Output the [X, Y] coordinate of the center of the cell containing the given text.  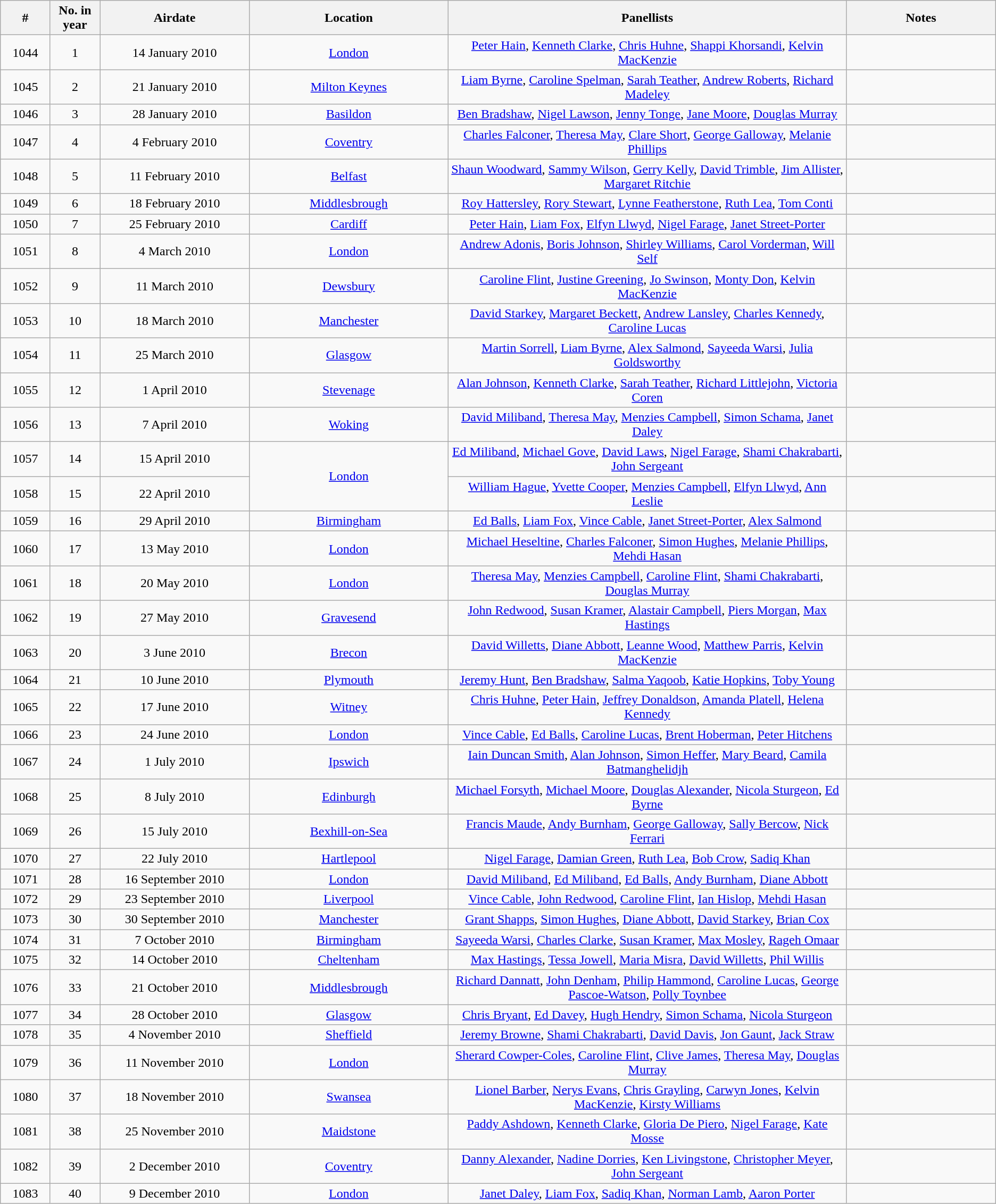
Charles Falconer, Theresa May, Clare Short, George Galloway, Melanie Phillips [647, 141]
Paddy Ashdown, Kenneth Clarke, Gloria De Piero, Nigel Farage, Kate Mosse [647, 1132]
Grant Shapps, Simon Hughes, Diane Abbott, David Starkey, Brian Cox [647, 919]
Theresa May, Menzies Campbell, Caroline Flint, Shami Chakrabarti, Douglas Murray [647, 583]
25 February 2010 [175, 224]
1052 [26, 286]
Sayeeda Warsi, Charles Clarke, Susan Kramer, Max Mosley, Rageh Omaar [647, 940]
16 [75, 521]
Nigel Farage, Damian Green, Ruth Lea, Bob Crow, Sadiq Khan [647, 858]
Notes [922, 18]
Alan Johnson, Kenneth Clarke, Sarah Teather, Richard Littlejohn, Victoria Coren [647, 389]
William Hague, Yvette Cooper, Menzies Campbell, Elfyn Llwyd, Ann Leslie [647, 494]
22 July 2010 [175, 858]
18 November 2010 [175, 1097]
23 [75, 734]
18 February 2010 [175, 204]
15 [75, 494]
1083 [26, 1193]
19 [75, 618]
1071 [26, 879]
1080 [26, 1097]
14 January 2010 [175, 52]
1061 [26, 583]
1058 [26, 494]
25 March 2010 [175, 355]
Dewsbury [348, 286]
8 July 2010 [175, 797]
1077 [26, 1015]
35 [75, 1035]
27 [75, 858]
Airdate [175, 18]
Michael Forsyth, Michael Moore, Douglas Alexander, Nicola Sturgeon, Ed Byrne [647, 797]
38 [75, 1132]
24 [75, 762]
Ed Miliband, Michael Gove, David Laws, Nigel Farage, Shami Chakrabarti, John Sergeant [647, 459]
Roy Hattersley, Rory Stewart, Lynne Featherstone, Ruth Lea, Tom Conti [647, 204]
30 September 2010 [175, 919]
David Willetts, Diane Abbott, Leanne Wood, Matthew Parris, Kelvin MacKenzie [647, 652]
10 [75, 320]
7 October 2010 [175, 940]
28 October 2010 [175, 1015]
1076 [26, 987]
1 April 2010 [175, 389]
Shaun Woodward, Sammy Wilson, Gerry Kelly, David Trimble, Jim Allister, Margaret Ritchie [647, 177]
Andrew Adonis, Boris Johnson, Shirley Williams, Carol Vorderman, Will Self [647, 251]
1063 [26, 652]
30 [75, 919]
34 [75, 1015]
20 May 2010 [175, 583]
Basildon [348, 114]
6 [75, 204]
Witney [348, 707]
1044 [26, 52]
Michael Heseltine, Charles Falconer, Simon Hughes, Melanie Phillips, Mehdi Hasan [647, 549]
22 [75, 707]
Cardiff [348, 224]
29 [75, 899]
24 June 2010 [175, 734]
22 April 2010 [175, 494]
21 January 2010 [175, 87]
4 February 2010 [175, 141]
26 [75, 831]
7 [75, 224]
John Redwood, Susan Kramer, Alastair Campbell, Piers Morgan, Max Hastings [647, 618]
25 [75, 797]
39 [75, 1166]
Chris Bryant, Ed Davey, Hugh Hendry, Simon Schama, Nicola Sturgeon [647, 1015]
1059 [26, 521]
Gravesend [348, 618]
David Starkey, Margaret Beckett, Andrew Lansley, Charles Kennedy, Caroline Lucas [647, 320]
17 [75, 549]
Martin Sorrell, Liam Byrne, Alex Salmond, Sayeeda Warsi, Julia Goldsworthy [647, 355]
1070 [26, 858]
32 [75, 960]
1049 [26, 204]
23 September 2010 [175, 899]
1062 [26, 618]
David Miliband, Ed Miliband, Ed Balls, Andy Burnham, Diane Abbott [647, 879]
Brecon [348, 652]
Liverpool [348, 899]
11 March 2010 [175, 286]
1 July 2010 [175, 762]
33 [75, 987]
Swansea [348, 1097]
1066 [26, 734]
27 May 2010 [175, 618]
Chris Huhne, Peter Hain, Jeffrey Donaldson, Amanda Platell, Helena Kennedy [647, 707]
Vince Cable, Ed Balls, Caroline Lucas, Brent Hoberman, Peter Hitchens [647, 734]
1075 [26, 960]
Cheltenham [348, 960]
4 November 2010 [175, 1035]
11 November 2010 [175, 1063]
Woking [348, 424]
1 [75, 52]
11 February 2010 [175, 177]
Maidstone [348, 1132]
1078 [26, 1035]
18 March 2010 [175, 320]
1050 [26, 224]
Francis Maude, Andy Burnham, George Galloway, Sally Bercow, Nick Ferrari [647, 831]
Peter Hain, Liam Fox, Elfyn Llwyd, Nigel Farage, Janet Street-Porter [647, 224]
21 [75, 680]
Panellists [647, 18]
1065 [26, 707]
Jeremy Browne, Shami Chakrabarti, David Davis, Jon Gaunt, Jack Straw [647, 1035]
1054 [26, 355]
1060 [26, 549]
1072 [26, 899]
Sheffield [348, 1035]
36 [75, 1063]
9 [75, 286]
Belfast [348, 177]
2 December 2010 [175, 1166]
12 [75, 389]
29 April 2010 [175, 521]
Lionel Barber, Nerys Evans, Chris Grayling, Carwyn Jones, Kelvin MacKenzie, Kirsty Williams [647, 1097]
11 [75, 355]
4 [75, 141]
Iain Duncan Smith, Alan Johnson, Simon Heffer, Mary Beard, Camila Batmanghelidjh [647, 762]
Stevenage [348, 389]
15 April 2010 [175, 459]
20 [75, 652]
1064 [26, 680]
4 March 2010 [175, 251]
37 [75, 1097]
28 January 2010 [175, 114]
Peter Hain, Kenneth Clarke, Chris Huhne, Shappi Khorsandi, Kelvin MacKenzie [647, 52]
28 [75, 879]
Ipswich [348, 762]
Richard Dannatt, John Denham, Philip Hammond, Caroline Lucas, George Pascoe-Watson, Polly Toynbee [647, 987]
Location [348, 18]
8 [75, 251]
3 [75, 114]
Milton Keynes [348, 87]
Janet Daley, Liam Fox, Sadiq Khan, Norman Lamb, Aaron Porter [647, 1193]
1053 [26, 320]
16 September 2010 [175, 879]
13 [75, 424]
1068 [26, 797]
1045 [26, 87]
13 May 2010 [175, 549]
1074 [26, 940]
Ben Bradshaw, Nigel Lawson, Jenny Tonge, Jane Moore, Douglas Murray [647, 114]
# [26, 18]
1051 [26, 251]
5 [75, 177]
14 [75, 459]
1057 [26, 459]
Max Hastings, Tessa Jowell, Maria Misra, David Willetts, Phil Willis [647, 960]
21 October 2010 [175, 987]
25 November 2010 [175, 1132]
1055 [26, 389]
Bexhill-on-Sea [348, 831]
Caroline Flint, Justine Greening, Jo Swinson, Monty Don, Kelvin MacKenzie [647, 286]
9 December 2010 [175, 1193]
1048 [26, 177]
David Miliband, Theresa May, Menzies Campbell, Simon Schama, Janet Daley [647, 424]
1047 [26, 141]
Hartlepool [348, 858]
Edinburgh [348, 797]
1046 [26, 114]
15 July 2010 [175, 831]
Jeremy Hunt, Ben Bradshaw, Salma Yaqoob, Katie Hopkins, Toby Young [647, 680]
40 [75, 1193]
1082 [26, 1166]
1069 [26, 831]
Liam Byrne, Caroline Spelman, Sarah Teather, Andrew Roberts, Richard Madeley [647, 87]
2 [75, 87]
3 June 2010 [175, 652]
1079 [26, 1063]
18 [75, 583]
10 June 2010 [175, 680]
14 October 2010 [175, 960]
Plymouth [348, 680]
No. in year [75, 18]
Ed Balls, Liam Fox, Vince Cable, Janet Street-Porter, Alex Salmond [647, 521]
1067 [26, 762]
31 [75, 940]
Danny Alexander, Nadine Dorries, Ken Livingstone, Christopher Meyer, John Sergeant [647, 1166]
1081 [26, 1132]
Sherard Cowper-Coles, Caroline Flint, Clive James, Theresa May, Douglas Murray [647, 1063]
1073 [26, 919]
Vince Cable, John Redwood, Caroline Flint, Ian Hislop, Mehdi Hasan [647, 899]
7 April 2010 [175, 424]
17 June 2010 [175, 707]
1056 [26, 424]
